Determine the (X, Y) coordinate at the center of the cell enclosing the given text.  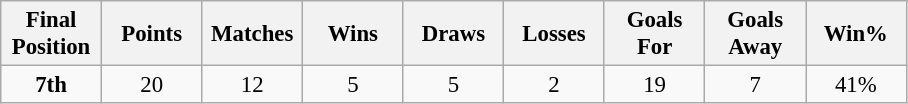
20 (152, 85)
12 (252, 85)
7 (756, 85)
Win% (856, 34)
Final Position (52, 34)
19 (654, 85)
Losses (554, 34)
Wins (354, 34)
Goals For (654, 34)
Points (152, 34)
7th (52, 85)
Goals Away (756, 34)
41% (856, 85)
Matches (252, 34)
Draws (454, 34)
2 (554, 85)
